Identify which cell holds the provided text, then report its [x, y] central coordinate. 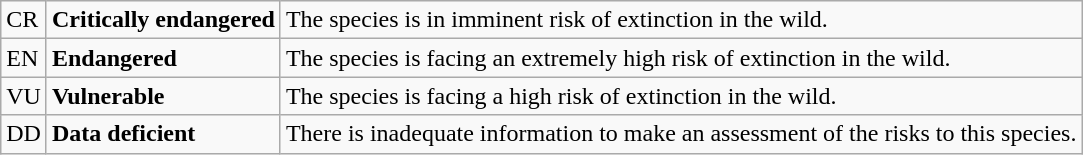
Endangered [163, 58]
VU [24, 96]
Critically endangered [163, 20]
The species is facing an extremely high risk of extinction in the wild. [681, 58]
DD [24, 134]
Data deficient [163, 134]
The species is in imminent risk of extinction in the wild. [681, 20]
CR [24, 20]
EN [24, 58]
There is inadequate information to make an assessment of the risks to this species. [681, 134]
Vulnerable [163, 96]
The species is facing a high risk of extinction in the wild. [681, 96]
